Extract the (x, y) coordinate from the center of the cell holding the provided text.  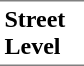
Street Level (42, 33)
